Search for the cell housing the specified text and yield its (x, y) center coordinate. 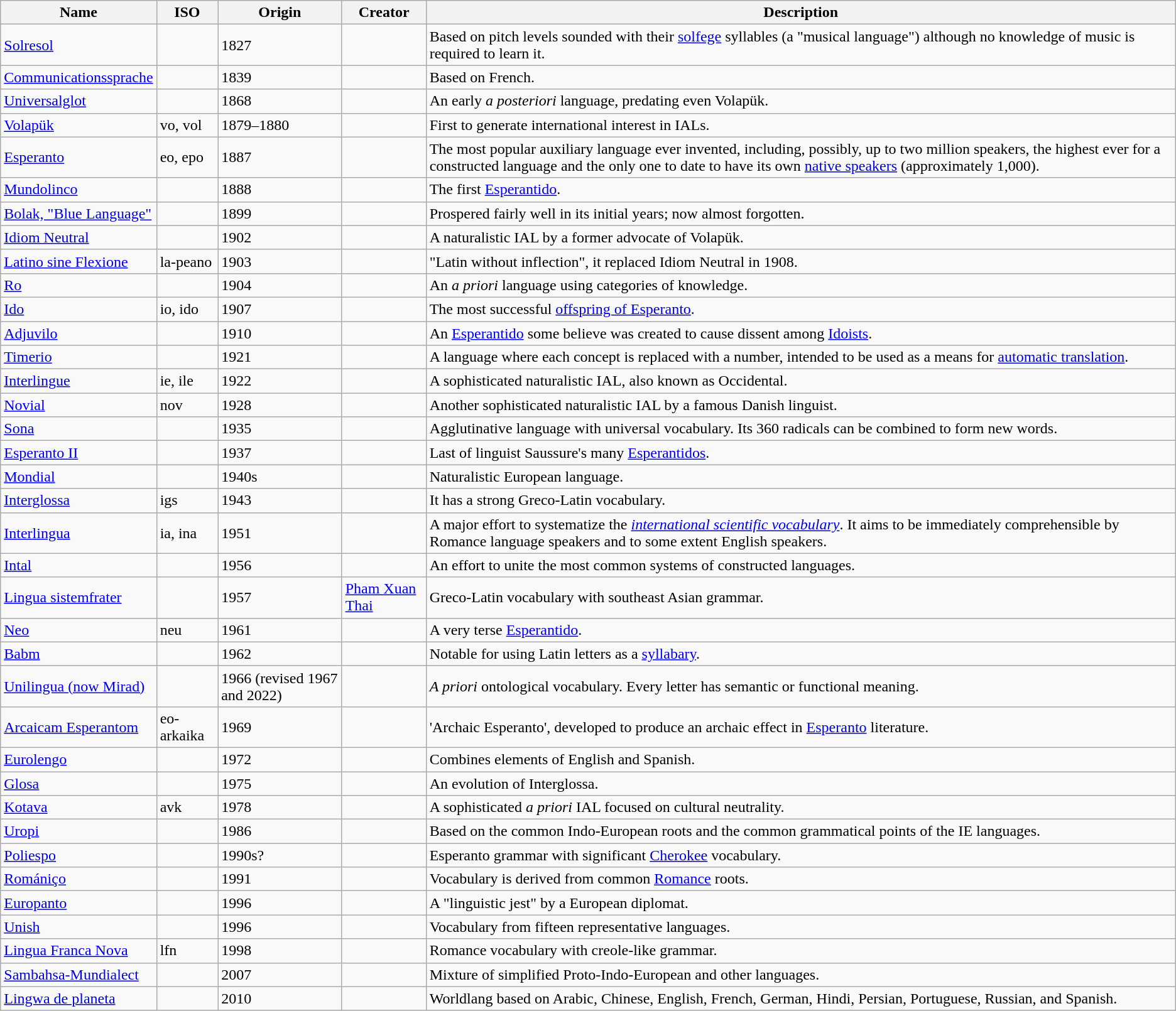
Romance vocabulary with creole-like grammar. (800, 951)
1935 (280, 429)
avk (187, 808)
Babm (79, 654)
1969 (280, 727)
igs (187, 500)
1888 (280, 190)
1902 (280, 237)
Neo (79, 630)
1986 (280, 831)
1868 (280, 101)
Eurolengo (79, 759)
1928 (280, 405)
Unish (79, 927)
Romániço (79, 879)
A very terse Esperantido. (800, 630)
Description (800, 13)
Volapük (79, 125)
io, ido (187, 309)
Notable for using Latin letters as a syllabary. (800, 654)
1937 (280, 453)
The first Esperantido. (800, 190)
Timerio (79, 357)
Based on the common Indo-European roots and the common grammatical points of the IE languages. (800, 831)
Vocabulary from fifteen representative languages. (800, 927)
1922 (280, 381)
Mixture of simplified Proto-Indo-European and other languages. (800, 975)
Another sophisticated naturalistic IAL by a famous Danish linguist. (800, 405)
Prospered fairly well in its initial years; now almost forgotten. (800, 214)
Ro (79, 285)
neu (187, 630)
2007 (280, 975)
1975 (280, 783)
1956 (280, 565)
1899 (280, 214)
Communicationssprache (79, 77)
1961 (280, 630)
ia, ina (187, 533)
Lingua Franca Nova (79, 951)
Combines elements of English and Spanish. (800, 759)
Sambahsa-Mundialect (79, 975)
Poliespo (79, 855)
Esperanto grammar with significant Cherokee vocabulary. (800, 855)
1972 (280, 759)
lfn (187, 951)
Lingwa de planeta (79, 998)
Esperanto (79, 157)
1887 (280, 157)
Europanto (79, 903)
Agglutinative language with universal vocabulary. Its 360 radicals can be combined to form new words. (800, 429)
A sophisticated naturalistic IAL, also known as Occidental. (800, 381)
Glosa (79, 783)
Last of linguist Saussure's many Esperantidos. (800, 453)
Uropi (79, 831)
la-peano (187, 261)
Greco-Latin vocabulary with southeast Asian grammar. (800, 598)
Sona (79, 429)
Latino sine Flexione (79, 261)
Interlingue (79, 381)
1943 (280, 500)
1998 (280, 951)
2010 (280, 998)
1951 (280, 533)
vo, vol (187, 125)
Novial (79, 405)
1978 (280, 808)
eo, epo (187, 157)
ISO (187, 13)
'Archaic Esperanto', developed to produce an archaic effect in Esperanto literature. (800, 727)
Name (79, 13)
A naturalistic IAL by a former advocate of Volapük. (800, 237)
1879–1880 (280, 125)
An evolution of Interglossa. (800, 783)
Kotava (79, 808)
"Latin without inflection", it replaced Idiom Neutral in 1908. (800, 261)
Unilingua (now Mirad) (79, 686)
1907 (280, 309)
Mondial (79, 477)
Solresol (79, 45)
Based on French. (800, 77)
Vocabulary is derived from common Romance roots. (800, 879)
1966 (revised 1967 and 2022) (280, 686)
A priori ontological vocabulary. Every letter has semantic or functional meaning. (800, 686)
Creator (384, 13)
1921 (280, 357)
Lingua sistemfrater (79, 598)
Mundolinco (79, 190)
An early a posteriori language, predating even Volapük. (800, 101)
An a priori language using categories of knowledge. (800, 285)
ie, ile (187, 381)
1903 (280, 261)
Idiom Neutral (79, 237)
1957 (280, 598)
An effort to unite the most common systems of constructed languages. (800, 565)
Interlingua (79, 533)
1904 (280, 285)
A sophisticated a priori IAL focused on cultural neutrality. (800, 808)
1962 (280, 654)
A language where each concept is replaced with a number, intended to be used as a means for automatic translation. (800, 357)
Based on pitch levels sounded with their solfege syllables (a "musical language") although no knowledge of music is required to learn it. (800, 45)
1827 (280, 45)
Worldlang based on Arabic, Chinese, English, French, German, Hindi, Persian, Portuguese, Russian, and Spanish. (800, 998)
Origin (280, 13)
Bolak, "Blue Language" (79, 214)
An Esperantido some believe was created to cause dissent among Idoists. (800, 333)
1910 (280, 333)
The most successful offspring of Esperanto. (800, 309)
Naturalistic European language. (800, 477)
It has a strong Greco-Latin vocabulary. (800, 500)
Pham Xuan Thai (384, 598)
nov (187, 405)
Universalglot (79, 101)
Esperanto II (79, 453)
1990s? (280, 855)
Ido (79, 309)
eo-arkaika (187, 727)
1991 (280, 879)
1839 (280, 77)
Interglossa (79, 500)
Arcaicam Esperantom (79, 727)
Intal (79, 565)
Adjuvilo (79, 333)
First to generate international interest in IALs. (800, 125)
1940s (280, 477)
A "linguistic jest" by a European diplomat. (800, 903)
